Capture the cell that displays the provided text and extract its [x, y] central coordinate. 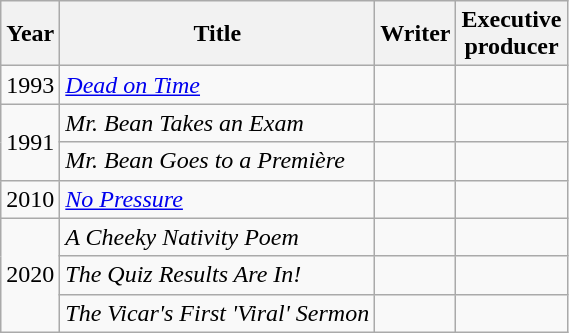
A Cheeky Nativity Poem [218, 237]
Dead on Time [218, 85]
Year [30, 34]
No Pressure [218, 199]
2020 [30, 275]
Writer [416, 34]
The Quiz Results Are In! [218, 275]
Mr. Bean Takes an Exam [218, 123]
Mr. Bean Goes to a Première [218, 161]
The Vicar's First 'Viral' Sermon [218, 313]
2010 [30, 199]
Executiveproducer [512, 34]
1991 [30, 142]
Title [218, 34]
1993 [30, 85]
